Return [X, Y] of the center of cell containing provided text 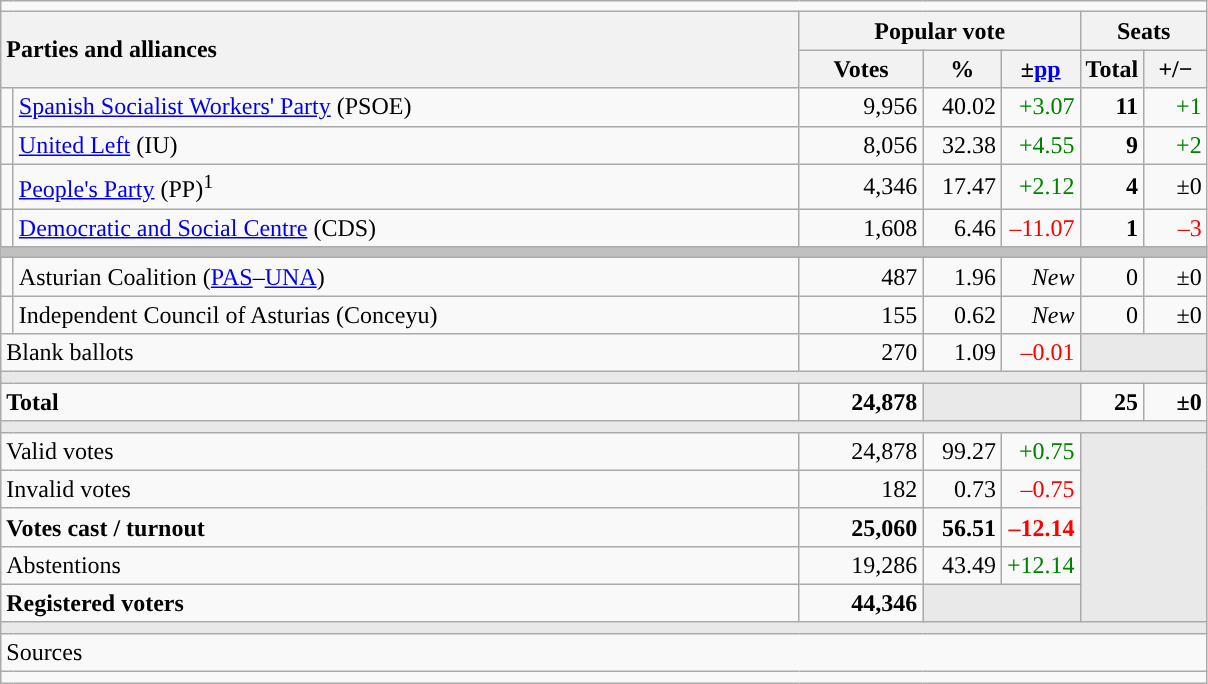
11 [1112, 107]
4 [1112, 186]
43.49 [962, 565]
25,060 [861, 527]
99.27 [962, 451]
Parties and alliances [400, 50]
+1 [1176, 107]
0.62 [962, 315]
0.73 [962, 489]
Votes cast / turnout [400, 527]
Seats [1144, 31]
+0.75 [1040, 451]
+/− [1176, 69]
–0.75 [1040, 489]
1.09 [962, 353]
Registered voters [400, 603]
40.02 [962, 107]
155 [861, 315]
182 [861, 489]
–12.14 [1040, 527]
9,956 [861, 107]
+2 [1176, 145]
Sources [604, 652]
25 [1112, 402]
Popular vote [940, 31]
32.38 [962, 145]
Democratic and Social Centre (CDS) [406, 228]
+4.55 [1040, 145]
17.47 [962, 186]
+2.12 [1040, 186]
56.51 [962, 527]
8,056 [861, 145]
9 [1112, 145]
1,608 [861, 228]
–3 [1176, 228]
44,346 [861, 603]
% [962, 69]
4,346 [861, 186]
People's Party (PP)1 [406, 186]
–11.07 [1040, 228]
1.96 [962, 277]
Votes [861, 69]
Abstentions [400, 565]
+12.14 [1040, 565]
Blank ballots [400, 353]
270 [861, 353]
±pp [1040, 69]
Independent Council of Asturias (Conceyu) [406, 315]
6.46 [962, 228]
Valid votes [400, 451]
United Left (IU) [406, 145]
+3.07 [1040, 107]
–0.01 [1040, 353]
Invalid votes [400, 489]
Spanish Socialist Workers' Party (PSOE) [406, 107]
19,286 [861, 565]
Asturian Coalition (PAS–UNA) [406, 277]
1 [1112, 228]
487 [861, 277]
